Detect which cell encompasses the target text, then output its [X, Y] center coordinate. 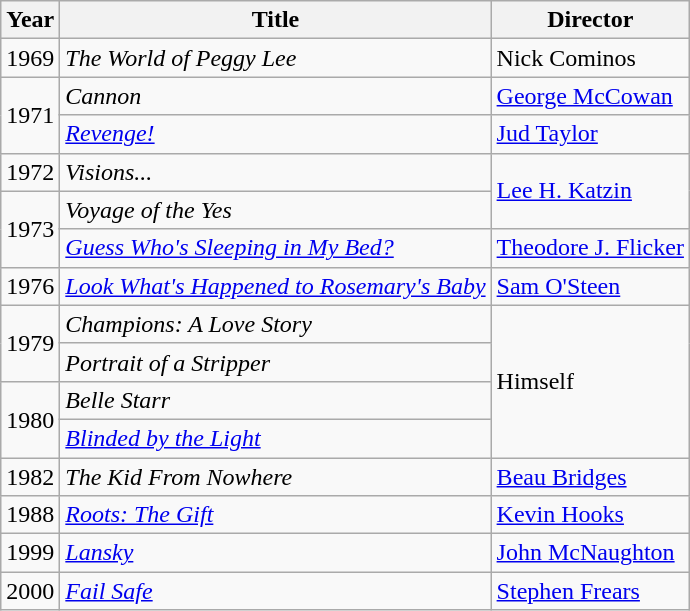
Cannon [276, 96]
Himself [590, 381]
1982 [30, 477]
Kevin Hooks [590, 515]
Visions... [276, 172]
Look What's Happened to Rosemary's Baby [276, 286]
1976 [30, 286]
Sam O'Steen [590, 286]
1971 [30, 115]
Lee H. Katzin [590, 191]
1979 [30, 343]
Title [276, 20]
1980 [30, 419]
Revenge! [276, 134]
Portrait of a Stripper [276, 362]
Lansky [276, 553]
1969 [30, 58]
1988 [30, 515]
Guess Who's Sleeping in My Bed? [276, 248]
Beau Bridges [590, 477]
1973 [30, 229]
John McNaughton [590, 553]
Nick Cominos [590, 58]
Fail Safe [276, 591]
Voyage of the Yes [276, 210]
Roots: The Gift [276, 515]
Director [590, 20]
George McCowan [590, 96]
Theodore J. Flicker [590, 248]
Year [30, 20]
Stephen Frears [590, 591]
1999 [30, 553]
Belle Starr [276, 400]
The World of Peggy Lee [276, 58]
Champions: A Love Story [276, 324]
Jud Taylor [590, 134]
2000 [30, 591]
The Kid From Nowhere [276, 477]
Blinded by the Light [276, 438]
1972 [30, 172]
